Determine the [X, Y] coordinate at the center of the cell enclosing the given text.  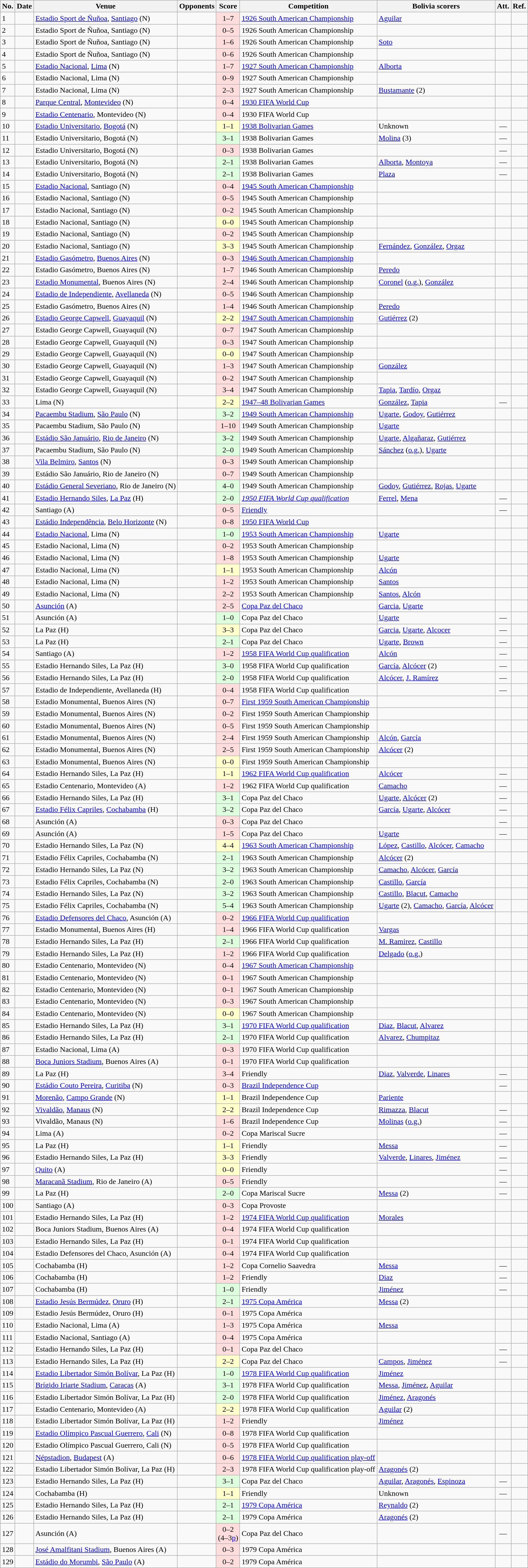
35 [8, 426]
105 [8, 1265]
19 [8, 234]
30 [8, 366]
Santos, Alcón [436, 594]
99 [8, 1193]
Ugarte, Alcócer (2) [436, 798]
56 [8, 678]
83 [8, 1002]
1947–48 Bolivarian Games [309, 402]
100 [8, 1205]
Garcia, Ugarte, Alcocer [436, 630]
68 [8, 822]
44 [8, 534]
Ferrel, Mena [436, 498]
1–8 [228, 558]
28 [8, 342]
74 [8, 893]
88 [8, 1061]
117 [8, 1409]
54 [8, 654]
Aguilar, Aragonés, Espinoza [436, 1481]
104 [8, 1253]
Aguilar [436, 18]
82 [8, 990]
Alborta [436, 66]
Pariente [436, 1097]
60 [8, 726]
17 [8, 210]
Castillo, Blacut, Camacho [436, 893]
1950 FIFA World Cup qualification [309, 498]
Estádio Independência, Belo Horizonte (N) [106, 522]
49 [8, 594]
Score [228, 6]
Venue [106, 6]
20 [8, 246]
120 [8, 1445]
46 [8, 558]
48 [8, 582]
Soto [436, 42]
García, Ugarte, Alcócer [436, 810]
52 [8, 630]
0–9 [228, 78]
47 [8, 570]
Bolivia scorers [436, 6]
124 [8, 1493]
33 [8, 402]
45 [8, 546]
53 [8, 642]
57 [8, 690]
102 [8, 1229]
Fernández, González, Orgaz [436, 246]
64 [8, 774]
Diaz, Blacut, Alvarez [436, 1025]
Bustamante (2) [436, 90]
Diaz [436, 1277]
65 [8, 786]
Estádio General Severiano, Rio de Janeiro (N) [106, 486]
91 [8, 1097]
Vargas [436, 930]
3 [8, 42]
6 [8, 78]
79 [8, 954]
103 [8, 1241]
113 [8, 1361]
96 [8, 1157]
Alcócer, J. Ramírez [436, 678]
39 [8, 474]
Copa Cornelio Saavedra [309, 1265]
36 [8, 438]
55 [8, 666]
26 [8, 318]
90 [8, 1085]
Messa, Jiménez, Aguilar [436, 1385]
119 [8, 1433]
81 [8, 978]
Ref. [519, 6]
Morenão, Campo Grande (N) [106, 1097]
97 [8, 1169]
84 [8, 1014]
1–10 [228, 426]
101 [8, 1217]
51 [8, 618]
31 [8, 378]
7 [8, 90]
Godoy, Gutiérrez, Rojas, Ugarte [436, 486]
Garcia, Ugarte [436, 606]
24 [8, 294]
22 [8, 270]
Molinas (o.g.) [436, 1122]
106 [8, 1277]
75 [8, 905]
José Amalfitani Stadium, Buenos Aires (A) [106, 1550]
89 [8, 1073]
González, Tapia [436, 402]
42 [8, 510]
70 [8, 846]
67 [8, 810]
Att. [503, 6]
93 [8, 1122]
58 [8, 702]
Estadio de Independiente, Avellaneda (N) [106, 294]
Rimazza, Blacut [436, 1109]
110 [8, 1325]
Diaz, Valverde, Linares [436, 1073]
108 [8, 1301]
5 [8, 66]
40 [8, 486]
32 [8, 390]
38 [8, 462]
Vila Belmiro, Santos (N) [106, 462]
121 [8, 1457]
Alvarez, Chumpitaz [436, 1037]
Campos, Jiménez [436, 1361]
Parque Central, Montevideo (N) [106, 102]
Estadio Nacional, Santiago (A) [106, 1337]
118 [8, 1421]
63 [8, 762]
62 [8, 750]
43 [8, 522]
Maracanã Stadium, Rio de Janeiro (A) [106, 1181]
Morales [436, 1217]
González [436, 366]
4–0 [228, 486]
Ugarte, Brown [436, 642]
Sánchez (o.g.), Ugarte [436, 450]
Estadio Félix Capriles, Cochabamba (H) [106, 810]
Plaza [436, 174]
95 [8, 1146]
Coronel (o.g.), González [436, 282]
Santos [436, 582]
Brígido Iriarte Stadium, Caracas (A) [106, 1385]
109 [8, 1313]
Estadio Monumental, Buenos Aires (H) [106, 930]
61 [8, 738]
21 [8, 258]
98 [8, 1181]
Competition [309, 6]
128 [8, 1550]
115 [8, 1385]
41 [8, 498]
73 [8, 882]
72 [8, 870]
107 [8, 1289]
Valverde, Linares, Jiménez [436, 1157]
66 [8, 798]
127 [8, 1534]
129 [8, 1562]
1–5 [228, 834]
59 [8, 714]
1 [8, 18]
Camacho [436, 786]
Date [25, 6]
Estadio de Independiente, Avellaneda (H) [106, 690]
Opponents [197, 6]
Alcócer [436, 774]
Ugarte (2), Camacho, García, Alcócer [436, 905]
71 [8, 858]
111 [8, 1337]
76 [8, 918]
2 [8, 30]
3–0 [228, 666]
77 [8, 930]
18 [8, 222]
Aguilar (2) [436, 1409]
Reynaldo (2) [436, 1505]
80 [8, 966]
Camacho, Alcócer, García [436, 870]
Tapia, Tardío, Orgaz [436, 390]
14 [8, 174]
Castillo, García [436, 882]
5–4 [228, 905]
Lima (A) [106, 1134]
Gutiérrez (2) [436, 318]
122 [8, 1469]
11 [8, 138]
8 [8, 102]
126 [8, 1517]
125 [8, 1505]
37 [8, 450]
Alcón, García [436, 738]
69 [8, 834]
López, Castillo, Alcócer, Camacho [436, 846]
112 [8, 1349]
34 [8, 414]
Lima (N) [106, 402]
Ugarte, Godoy, Gutiérrez [436, 414]
27 [8, 330]
13 [8, 162]
0–2(4–3p) [228, 1534]
25 [8, 306]
4 [8, 54]
Alborta, Montoya [436, 162]
29 [8, 354]
Copa Provoste [309, 1205]
86 [8, 1037]
Quito (A) [106, 1169]
Jiménez, Aragonés [436, 1397]
12 [8, 150]
Delgado (o.g.) [436, 954]
16 [8, 198]
85 [8, 1025]
9 [8, 114]
114 [8, 1373]
78 [8, 942]
87 [8, 1049]
4–4 [228, 846]
Molina (3) [436, 138]
Népstadion, Budapest (A) [106, 1457]
92 [8, 1109]
50 [8, 606]
No. [8, 6]
123 [8, 1481]
10 [8, 126]
Ugarte, Algañaraz, Gutiérrez [436, 438]
Estádio Couto Pereira, Curitiba (N) [106, 1085]
116 [8, 1397]
94 [8, 1134]
1950 FIFA World Cup [309, 522]
García, Alcócer (2) [436, 666]
M. Ramirez, Castillo [436, 942]
Estádio do Morumbi, São Paulo (A) [106, 1562]
15 [8, 186]
23 [8, 282]
